Find where the given text appears and provide that cell's center as [X, Y] coordinate. 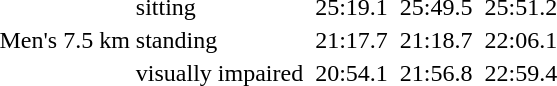
21:17.7 [352, 40]
standing [219, 40]
21:18.7 [436, 40]
